Return (x, y) of the center of cell containing provided text 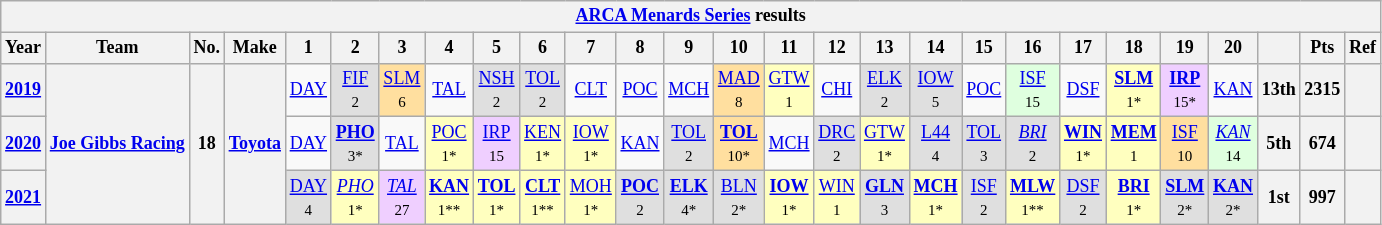
4 (450, 48)
5 (496, 48)
14 (936, 48)
BRI2 (1033, 144)
GLN3 (885, 197)
KAN14 (1234, 144)
MAD8 (740, 90)
L444 (936, 144)
DSF (1084, 90)
KAN1** (450, 197)
3 (402, 48)
Ref (1363, 48)
Make (254, 48)
WIN1* (1084, 144)
17 (1084, 48)
POC1* (450, 144)
TOL1* (496, 197)
KEN1* (543, 144)
13 (885, 48)
WIN1 (837, 197)
DSF2 (1084, 197)
1st (1278, 197)
POC2 (640, 197)
KAN2* (1234, 197)
2021 (24, 197)
FIF2 (355, 90)
CLT (590, 90)
CLT1** (543, 197)
2 (355, 48)
674 (1322, 144)
10 (740, 48)
1 (308, 48)
8 (640, 48)
ISF2 (984, 197)
Team (117, 48)
Year (24, 48)
SLM2* (1185, 197)
BLN2* (740, 197)
MCH1* (936, 197)
13th (1278, 90)
TOL10* (740, 144)
TOL3 (984, 144)
7 (590, 48)
2019 (24, 90)
12 (837, 48)
ISF10 (1185, 144)
GTW1 (789, 90)
Pts (1322, 48)
2020 (24, 144)
MLW1** (1033, 197)
9 (689, 48)
15 (984, 48)
TAL27 (402, 197)
DRC2 (837, 144)
ELK4* (689, 197)
ELK2 (885, 90)
Toyota (254, 144)
SLM1* (1134, 90)
IRP15 (496, 144)
DAY4 (308, 197)
GTW1* (885, 144)
IRP15* (1185, 90)
2315 (1322, 90)
IOW5 (936, 90)
NSH2 (496, 90)
ISF15 (1033, 90)
19 (1185, 48)
5th (1278, 144)
CHI (837, 90)
PHO3* (355, 144)
16 (1033, 48)
997 (1322, 197)
SLM6 (402, 90)
BRI1* (1134, 197)
Joe Gibbs Racing (117, 144)
PHO1* (355, 197)
6 (543, 48)
11 (789, 48)
20 (1234, 48)
MEM1 (1134, 144)
ARCA Menards Series results (691, 16)
No. (206, 48)
MOH1* (590, 197)
